For the text-containing cell, return its midpoint in (x, y) coordinate format. 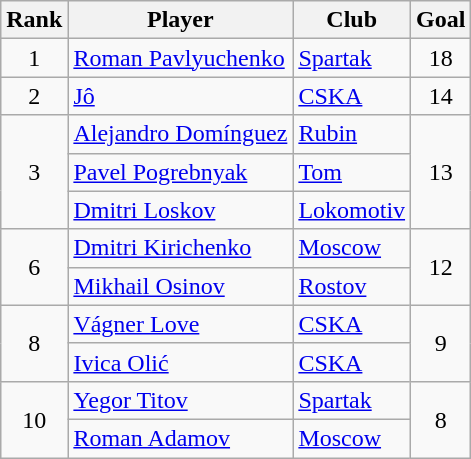
Roman Pavlyuchenko (180, 58)
Roman Adamov (180, 438)
Alejandro Domínguez (180, 134)
9 (441, 343)
12 (441, 267)
Vágner Love (180, 324)
10 (34, 419)
Dmitri Loskov (180, 210)
Mikhail Osinov (180, 286)
18 (441, 58)
1 (34, 58)
Jô (180, 96)
3 (34, 172)
14 (441, 96)
Tom (352, 172)
Rostov (352, 286)
Rank (34, 20)
13 (441, 172)
Rubin (352, 134)
Ivica Olić (180, 362)
Goal (441, 20)
Dmitri Kirichenko (180, 248)
Player (180, 20)
Lokomotiv (352, 210)
Pavel Pogrebnyak (180, 172)
6 (34, 267)
Club (352, 20)
2 (34, 96)
Yegor Titov (180, 400)
